Identify which cell holds the provided text, then report its [X, Y] central coordinate. 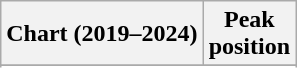
Peakposition [249, 34]
Chart (2019–2024) [102, 34]
